Extract the (X, Y) coordinate from the center of the cell holding the provided text.  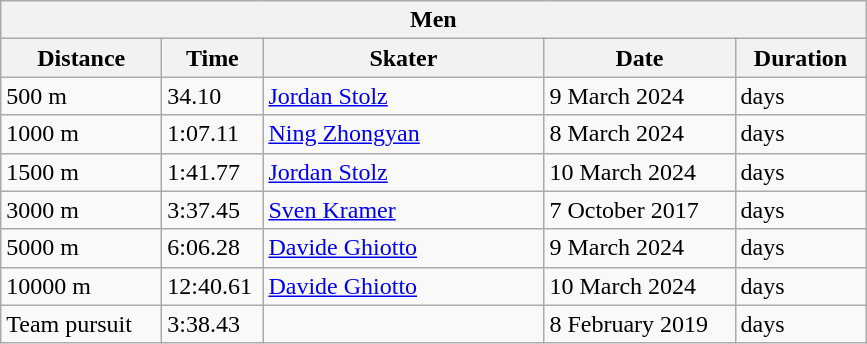
3000 m (82, 210)
Team pursuit (82, 324)
8 February 2019 (640, 324)
Sven Kramer (404, 210)
Skater (404, 58)
500 m (82, 96)
12:40.61 (212, 286)
1:07.11 (212, 134)
7 October 2017 (640, 210)
Time (212, 58)
34.10 (212, 96)
Date (640, 58)
3:37.45 (212, 210)
3:38.43 (212, 324)
1:41.77 (212, 172)
8 March 2024 (640, 134)
Duration (800, 58)
Men (434, 20)
5000 m (82, 248)
Distance (82, 58)
Ning Zhongyan (404, 134)
1500 m (82, 172)
1000 m (82, 134)
6:06.28 (212, 248)
10000 m (82, 286)
